Determine the [X, Y] coordinate at the center of the cell enclosing the given text.  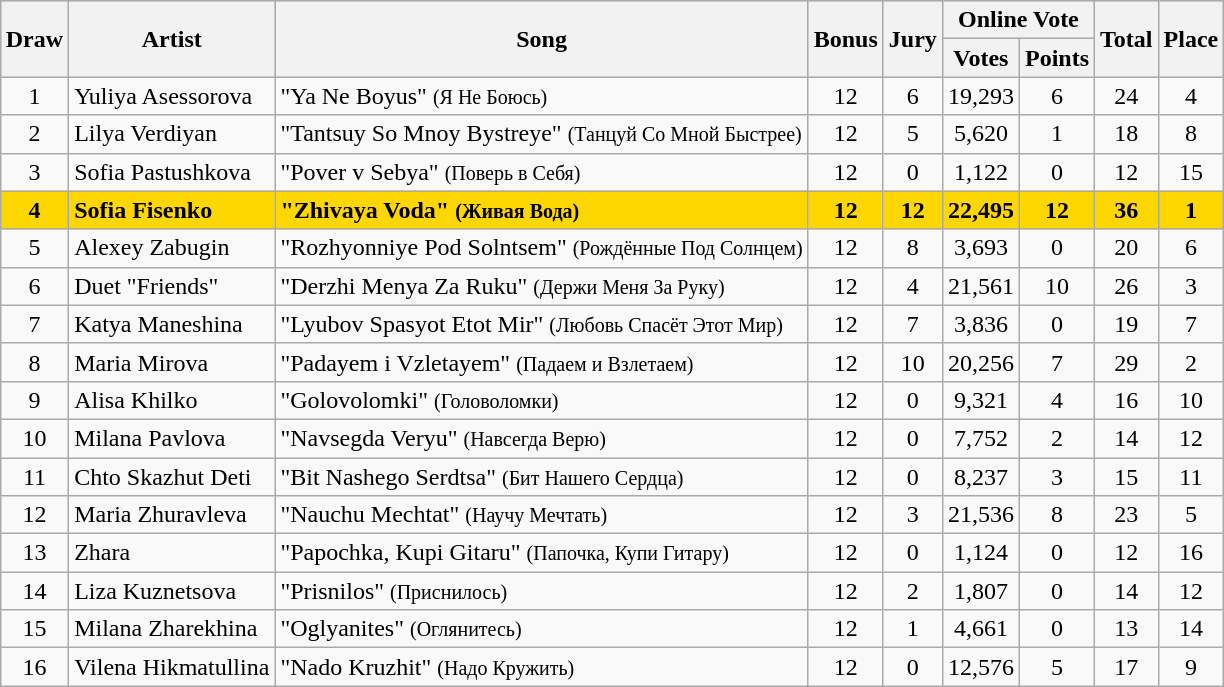
Place [1191, 39]
Yuliya Asessorova [172, 96]
20 [1127, 248]
Draw [34, 39]
21,536 [980, 515]
Sofia Fisenko [172, 210]
Artist [172, 39]
"Rozhyonniye Pod Solntsem" (Рождённые Под Солнцем) [542, 248]
Jury [912, 39]
"Nado Kruzhit" (Надо Кружить) [542, 667]
17 [1127, 667]
"Tantsuy So Mnoy Bystreye" (Танцуй Со Мной Быстрее) [542, 134]
19,293 [980, 96]
"Pover v Sebya" (Поверь в Себя) [542, 172]
3,836 [980, 324]
Votes [980, 58]
"Lyubov Spasyot Etot Mir" (Любовь Спасёт Этот Мир) [542, 324]
"Oglyanites" (Оглянитесь) [542, 629]
19 [1127, 324]
Maria Mirova [172, 362]
"Golovolomki" (Головоломки) [542, 400]
Total [1127, 39]
24 [1127, 96]
Sofia Pastushkova [172, 172]
21,561 [980, 286]
Alisa Khilko [172, 400]
"Zhivaya Voda" (Живая Вода) [542, 210]
23 [1127, 515]
Katya Maneshina [172, 324]
"Derzhi Menya Za Ruku" (Держи Меня За Руку) [542, 286]
3,693 [980, 248]
26 [1127, 286]
22,495 [980, 210]
Online Vote [1018, 20]
4,661 [980, 629]
"Prisnilos" (Приснилось) [542, 591]
Zhara [172, 553]
8,237 [980, 477]
Bonus [846, 39]
9,321 [980, 400]
Maria Zhuravleva [172, 515]
Alexey Zabugin [172, 248]
"Papochka, Kupi Gitaru" (Папочка, Купи Гитару) [542, 553]
"Bit Nashego Serdtsa" (Бит Нашего Сердца) [542, 477]
Duet "Friends" [172, 286]
7,752 [980, 438]
Song [542, 39]
36 [1127, 210]
Liza Kuznetsova [172, 591]
"Navsegda Veryu" (Навсегда Верю) [542, 438]
20,256 [980, 362]
Milana Pavlova [172, 438]
Vilena Hikmatullina [172, 667]
1,124 [980, 553]
18 [1127, 134]
Milana Zharekhina [172, 629]
5,620 [980, 134]
29 [1127, 362]
Points [1056, 58]
1,122 [980, 172]
1,807 [980, 591]
"Nauchu Mechtat" (Научу Мечтать) [542, 515]
Lilya Verdiyan [172, 134]
"Ya Ne Boyus" (Я Не Боюсь) [542, 96]
Chto Skazhut Deti [172, 477]
12,576 [980, 667]
"Padayem i Vzletayem" (Падаем и Взлетаем) [542, 362]
